Locate the cell with the specified text and output its (X, Y) center coordinate. 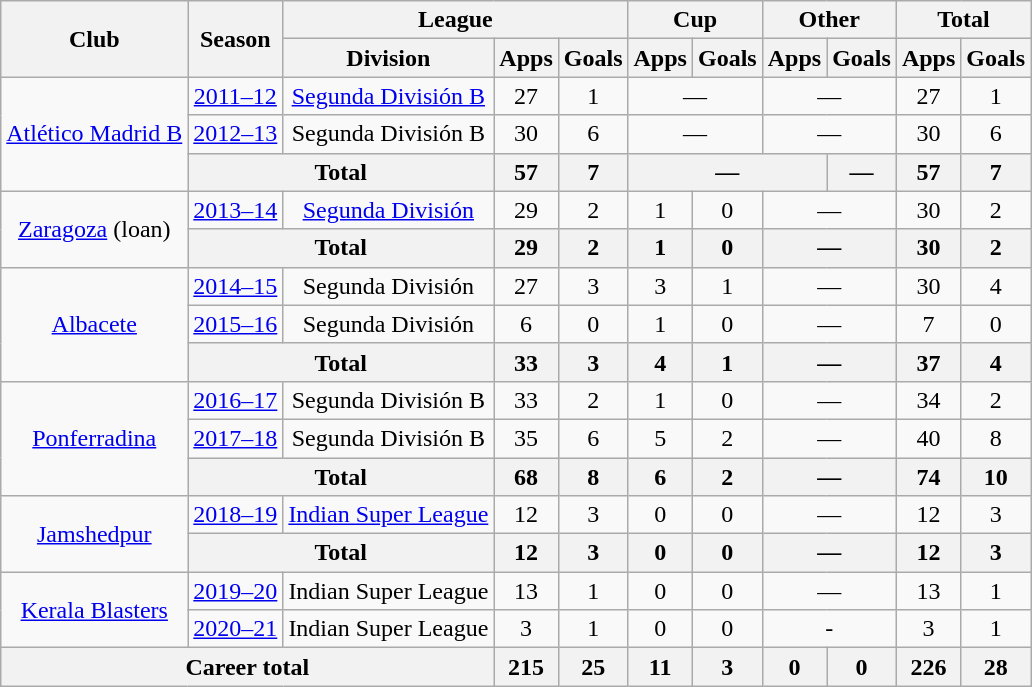
35 (526, 438)
25 (593, 667)
74 (928, 477)
Career total (248, 667)
Kerala Blasters (94, 610)
Other (829, 20)
5 (660, 438)
2014–15 (236, 286)
40 (928, 438)
2012–13 (236, 134)
2016–17 (236, 400)
Ponferradina (94, 438)
Division (388, 58)
2011–12 (236, 96)
2015–16 (236, 324)
Albacete (94, 324)
2020–21 (236, 629)
Zaragoza (loan) (94, 229)
2017–18 (236, 438)
Cup (695, 20)
34 (928, 400)
Club (94, 39)
Jamshedpur (94, 534)
2019–20 (236, 591)
37 (928, 362)
10 (996, 477)
11 (660, 667)
2013–14 (236, 210)
Season (236, 39)
League (456, 20)
215 (526, 667)
2018–19 (236, 515)
Atlético Madrid B (94, 134)
226 (928, 667)
- (829, 629)
68 (526, 477)
28 (996, 667)
